Return (x, y) of the center of cell containing provided text 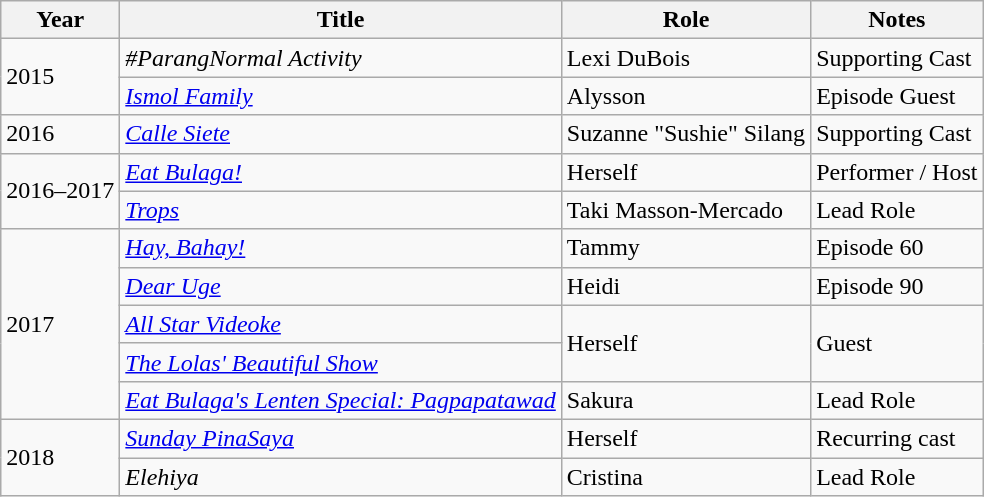
Sunday PinaSaya (340, 438)
2016 (60, 134)
2016–2017 (60, 191)
#ParangNormal Activity (340, 58)
Episode 60 (897, 248)
Suzanne "Sushie" Silang (686, 134)
Role (686, 20)
Tammy (686, 248)
Taki Masson-Mercado (686, 210)
Episode 90 (897, 286)
Eat Bulaga's Lenten Special: Pagpapatawad (340, 400)
Sakura (686, 400)
2018 (60, 457)
Eat Bulaga! (340, 172)
Dear Uge (340, 286)
Elehiya (340, 477)
Title (340, 20)
All Star Videoke (340, 324)
Trops (340, 210)
Year (60, 20)
Hay, Bahay! (340, 248)
Heidi (686, 286)
Calle Siete (340, 134)
Recurring cast (897, 438)
Episode Guest (897, 96)
Performer / Host (897, 172)
Alysson (686, 96)
Notes (897, 20)
Guest (897, 343)
Lexi DuBois (686, 58)
The Lolas' Beautiful Show (340, 362)
2017 (60, 324)
Ismol Family (340, 96)
Cristina (686, 477)
2015 (60, 77)
